Identify which cell holds the provided text, then report its (x, y) central coordinate. 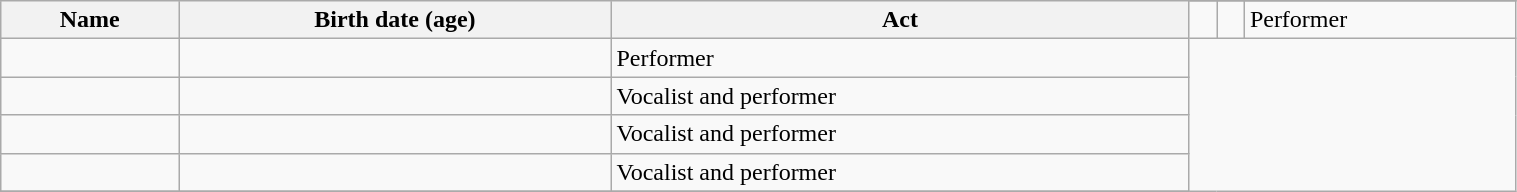
Name (90, 20)
Birth date (age) (395, 20)
Act (900, 20)
